Scan for the cell matching the given text and deliver its [x, y] coordinate at center. 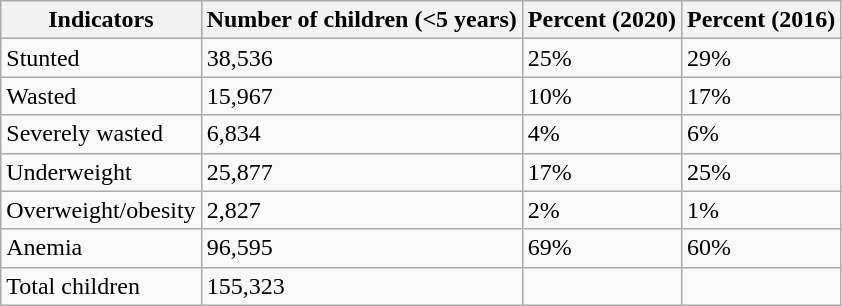
29% [762, 58]
60% [762, 248]
Number of children (<5 years) [362, 20]
Total children [101, 286]
69% [602, 248]
Overweight/obesity [101, 210]
6,834 [362, 134]
Anemia [101, 248]
Percent (2020) [602, 20]
155,323 [362, 286]
Wasted [101, 96]
Stunted [101, 58]
Underweight [101, 172]
2% [602, 210]
10% [602, 96]
25,877 [362, 172]
38,536 [362, 58]
Severely wasted [101, 134]
Indicators [101, 20]
2,827 [362, 210]
Percent (2016) [762, 20]
96,595 [362, 248]
15,967 [362, 96]
6% [762, 134]
4% [602, 134]
1% [762, 210]
